Detect which cell encompasses the target text, then output its [X, Y] center coordinate. 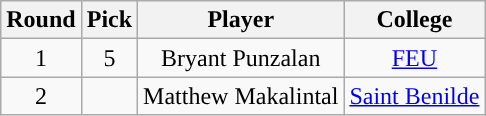
1 [41, 58]
Bryant Punzalan [241, 58]
Player [241, 20]
Round [41, 20]
FEU [414, 58]
College [414, 20]
5 [109, 58]
Matthew Makalintal [241, 96]
Pick [109, 20]
Saint Benilde [414, 96]
2 [41, 96]
